Capture the cell that displays the provided text and extract its [x, y] central coordinate. 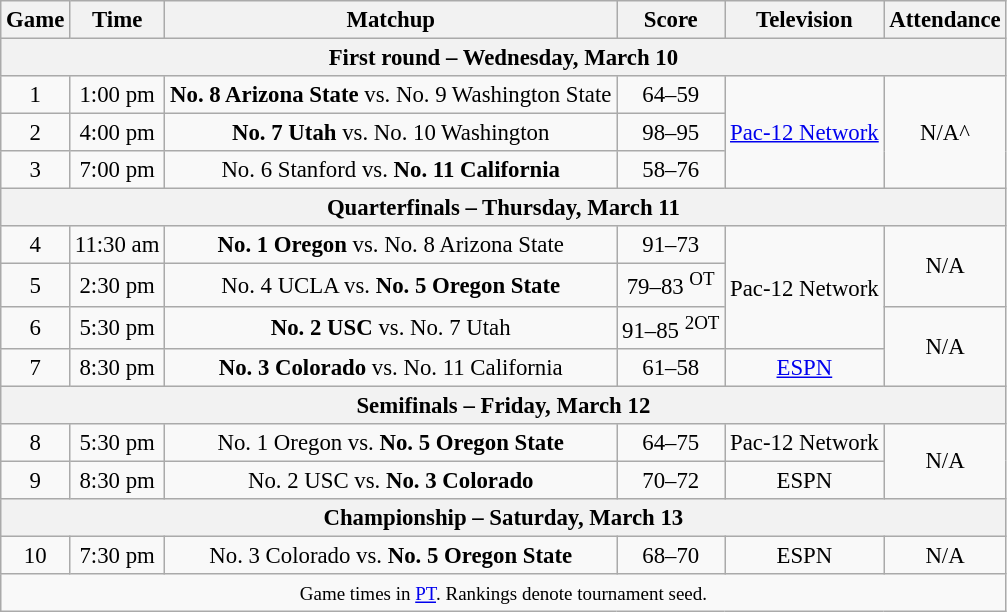
No. 2 USC vs. No. 3 Colorado [391, 480]
2:30 pm [118, 285]
4 [36, 245]
3 [36, 170]
Television [804, 20]
Game times in PT. Rankings denote tournament seed. [504, 593]
64–59 [671, 95]
Attendance [945, 20]
91–85 2OT [671, 327]
64–75 [671, 443]
Time [118, 20]
6 [36, 327]
No. 7 Utah vs. No. 10 Washington [391, 133]
79–83 OT [671, 285]
Score [671, 20]
N/A^ [945, 132]
No. 2 USC vs. No. 7 Utah [391, 327]
4:00 pm [118, 133]
7:00 pm [118, 170]
7 [36, 367]
No. 6 Stanford vs. No. 11 California [391, 170]
7:30 pm [118, 555]
Matchup [391, 20]
No. 4 UCLA vs. No. 5 Oregon State [391, 285]
Championship – Saturday, March 13 [504, 518]
68–70 [671, 555]
91–73 [671, 245]
70–72 [671, 480]
2 [36, 133]
No. 3 Colorado vs. No. 5 Oregon State [391, 555]
8 [36, 443]
No. 1 Oregon vs. No. 8 Arizona State [391, 245]
No. 8 Arizona State vs. No. 9 Washington State [391, 95]
Semifinals – Friday, March 12 [504, 405]
No. 3 Colorado vs. No. 11 California [391, 367]
9 [36, 480]
1:00 pm [118, 95]
1 [36, 95]
11:30 am [118, 245]
10 [36, 555]
98–95 [671, 133]
First round – Wednesday, March 10 [504, 58]
58–76 [671, 170]
5 [36, 285]
61–58 [671, 367]
No. 1 Oregon vs. No. 5 Oregon State [391, 443]
Quarterfinals – Thursday, March 11 [504, 208]
Game [36, 20]
